Output the (x, y) coordinate of the center of the cell containing the given text.  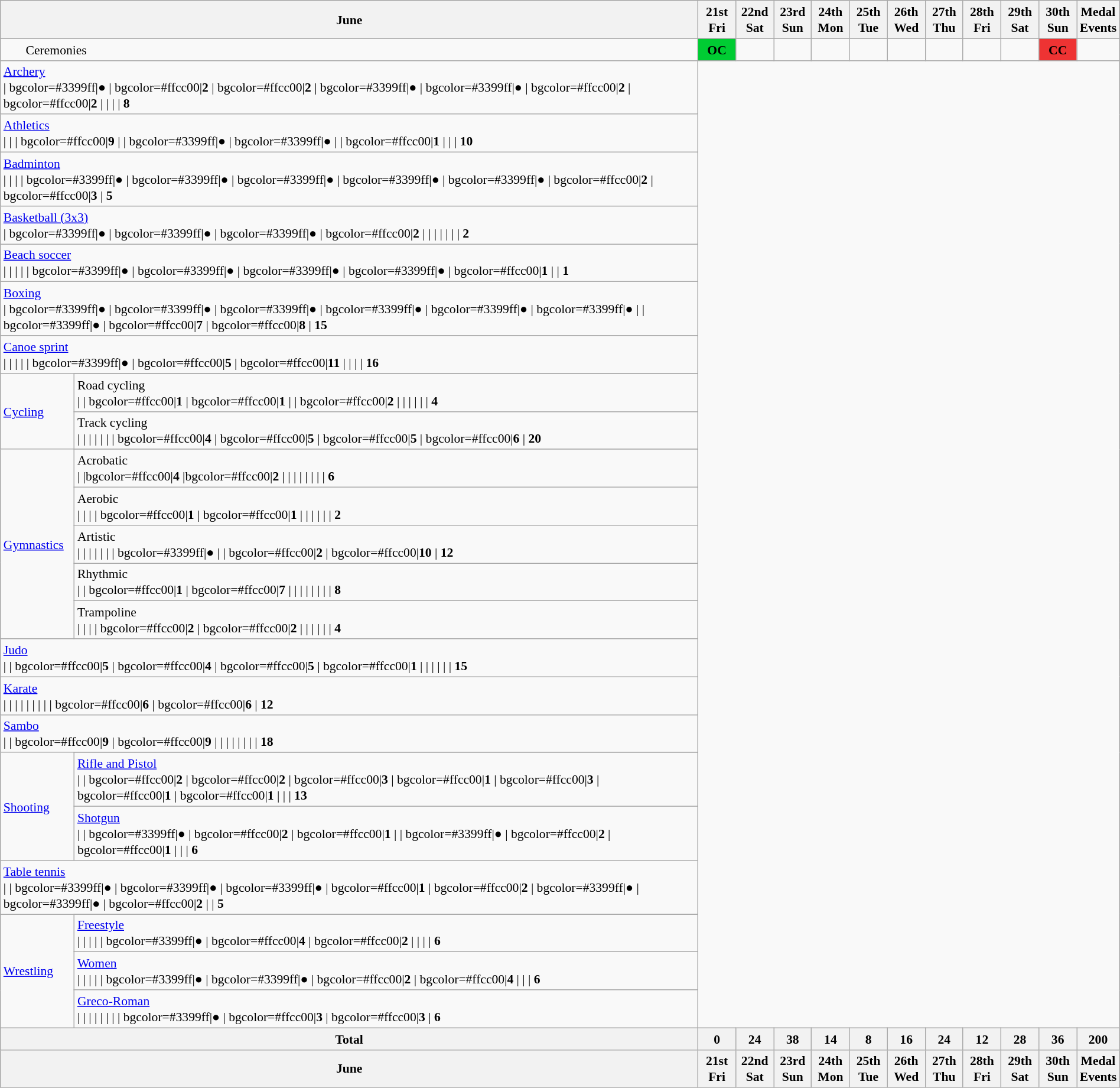
Canoe sprint| | | | | bgcolor=#3399ff|● | bgcolor=#ffcc00|5 | bgcolor=#ffcc00|11 | | | | 16 (350, 355)
Greco-Roman| | | | | | | | bgcolor=#3399ff|● | bgcolor=#ffcc00|3 | bgcolor=#ffcc00|3 | 6 (386, 1009)
OC (717, 50)
Beach soccer| | | | | bgcolor=#3399ff|● | bgcolor=#3399ff|● | bgcolor=#3399ff|● | bgcolor=#3399ff|● | bgcolor=#ffcc00|1 | | 1 (350, 262)
0 (717, 1039)
Sambo| | bgcolor=#ffcc00|9 | bgcolor=#ffcc00|9 | | | | | | | | 18 (350, 733)
200 (1099, 1039)
Trampoline| | | | bgcolor=#ffcc00|2 | bgcolor=#ffcc00|2 | | | | | | 4 (386, 620)
Athletics| | | bgcolor=#ffcc00|9 | | bgcolor=#3399ff|● | bgcolor=#3399ff|● | | bgcolor=#ffcc00|1 | | | 10 (350, 133)
8 (868, 1039)
Rhythmic| | bgcolor=#ffcc00|1 | bgcolor=#ffcc00|7 | | | | | | | | 8 (386, 582)
36 (1058, 1039)
Women| | | | | bgcolor=#3399ff|● | bgcolor=#3399ff|● | bgcolor=#ffcc00|2 | bgcolor=#ffcc00|4 | | | 6 (386, 971)
28 (1020, 1039)
Freestyle| | | | | bgcolor=#3399ff|● | bgcolor=#ffcc00|4 | bgcolor=#ffcc00|2 | | | | 6 (386, 933)
Cycling (38, 411)
Acrobatic| |bgcolor=#ffcc00|4 |bgcolor=#ffcc00|2 | | | | | | | | 6 (386, 468)
Wrestling (38, 970)
16 (906, 1039)
Road cycling| | bgcolor=#ffcc00|1 | bgcolor=#ffcc00|1 | | bgcolor=#ffcc00|2 | | | | | | 4 (386, 392)
Gymnastics (38, 544)
CC (1058, 50)
Basketball (3x3)| bgcolor=#3399ff|● | bgcolor=#3399ff|● | bgcolor=#3399ff|● | bgcolor=#ffcc00|2 | | | | | | | 2 (350, 225)
Shotgun| | bgcolor=#3399ff|● | bgcolor=#ffcc00|2 | bgcolor=#ffcc00|1 | | bgcolor=#3399ff|● | bgcolor=#ffcc00|2 | bgcolor=#ffcc00|1 | | | 6 (386, 833)
12 (982, 1039)
14 (831, 1039)
38 (793, 1039)
Aerobic| | | | bgcolor=#ffcc00|1 | bgcolor=#ffcc00|1 | | | | | | 2 (386, 506)
Karate| | | | | | | | | bgcolor=#ffcc00|6 | bgcolor=#ffcc00|6 | 12 (350, 696)
Shooting (38, 806)
Ceremonies (350, 50)
Judo| | bgcolor=#ffcc00|5 | bgcolor=#ffcc00|4 | bgcolor=#ffcc00|5 | bgcolor=#ffcc00|1 | | | | | | 15 (350, 658)
Total (350, 1039)
Track cycling| | | | | | | bgcolor=#ffcc00|4 | bgcolor=#ffcc00|5 | bgcolor=#ffcc00|5 | bgcolor=#ffcc00|6 | 20 (386, 430)
Artistic| | | | | | | bgcolor=#3399ff|● | | bgcolor=#ffcc00|2 | bgcolor=#ffcc00|10 | 12 (386, 544)
